Return (x, y) of the center of cell containing provided text 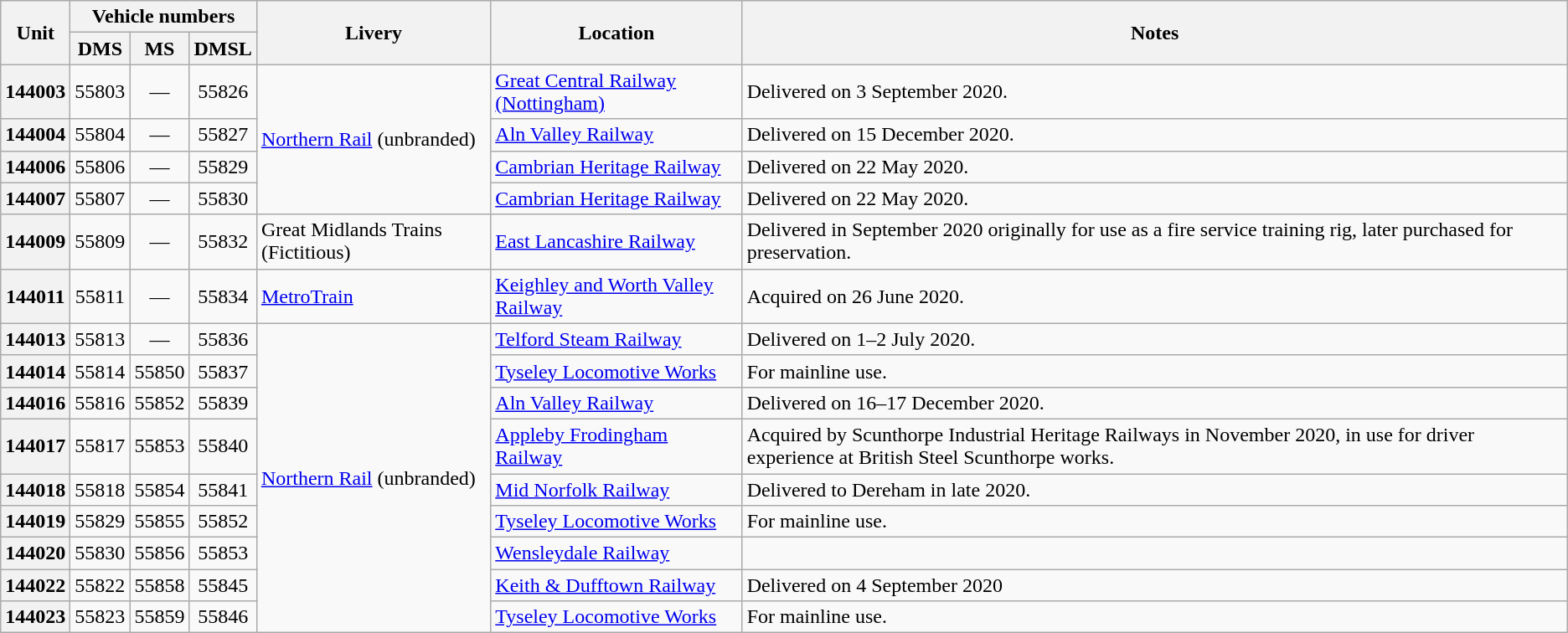
Delivered to Dereham in late 2020. (1154, 490)
144011 (35, 296)
Mid Norfolk Railway (616, 490)
55837 (223, 371)
Keith & Dufftown Railway (616, 585)
Vehicle numbers (164, 17)
55850 (159, 371)
55859 (159, 617)
55817 (101, 445)
55811 (101, 296)
144004 (35, 135)
55816 (101, 403)
144014 (35, 371)
55806 (101, 167)
MS (159, 49)
Delivered on 1–2 July 2020. (1154, 339)
55855 (159, 522)
55858 (159, 585)
Unit (35, 33)
144009 (35, 241)
144016 (35, 403)
55832 (223, 241)
144018 (35, 490)
Wensleydale Railway (616, 553)
Delivered on 15 December 2020. (1154, 135)
MetroTrain (374, 296)
55834 (223, 296)
Acquired by Scunthorpe Industrial Heritage Railways in November 2020, in use for driver experience at British Steel Scunthorpe works. (1154, 445)
144006 (35, 167)
144007 (35, 198)
144019 (35, 522)
Acquired on 26 June 2020. (1154, 296)
55841 (223, 490)
Delivered in September 2020 originally for use as a fire service training rig, later purchased for preservation. (1154, 241)
Great Midlands Trains (Fictitious) (374, 241)
55814 (101, 371)
Appleby Frodingham Railway (616, 445)
East Lancashire Railway (616, 241)
55809 (101, 241)
Great Central Railway (Nottingham) (616, 92)
55840 (223, 445)
144013 (35, 339)
Telford Steam Railway (616, 339)
55822 (101, 585)
Keighley and Worth Valley Railway (616, 296)
144020 (35, 553)
DMSL (223, 49)
Delivered on 4 September 2020 (1154, 585)
55846 (223, 617)
144003 (35, 92)
55826 (223, 92)
55804 (101, 135)
55856 (159, 553)
55839 (223, 403)
Location (616, 33)
55854 (159, 490)
Delivered on 16–17 December 2020. (1154, 403)
55813 (101, 339)
55823 (101, 617)
55836 (223, 339)
Delivered on 3 September 2020. (1154, 92)
DMS (101, 49)
144017 (35, 445)
55845 (223, 585)
55827 (223, 135)
144023 (35, 617)
144022 (35, 585)
55807 (101, 198)
55818 (101, 490)
Notes (1154, 33)
Livery (374, 33)
55803 (101, 92)
